Detect which cell encompasses the target text, then output its (x, y) center coordinate. 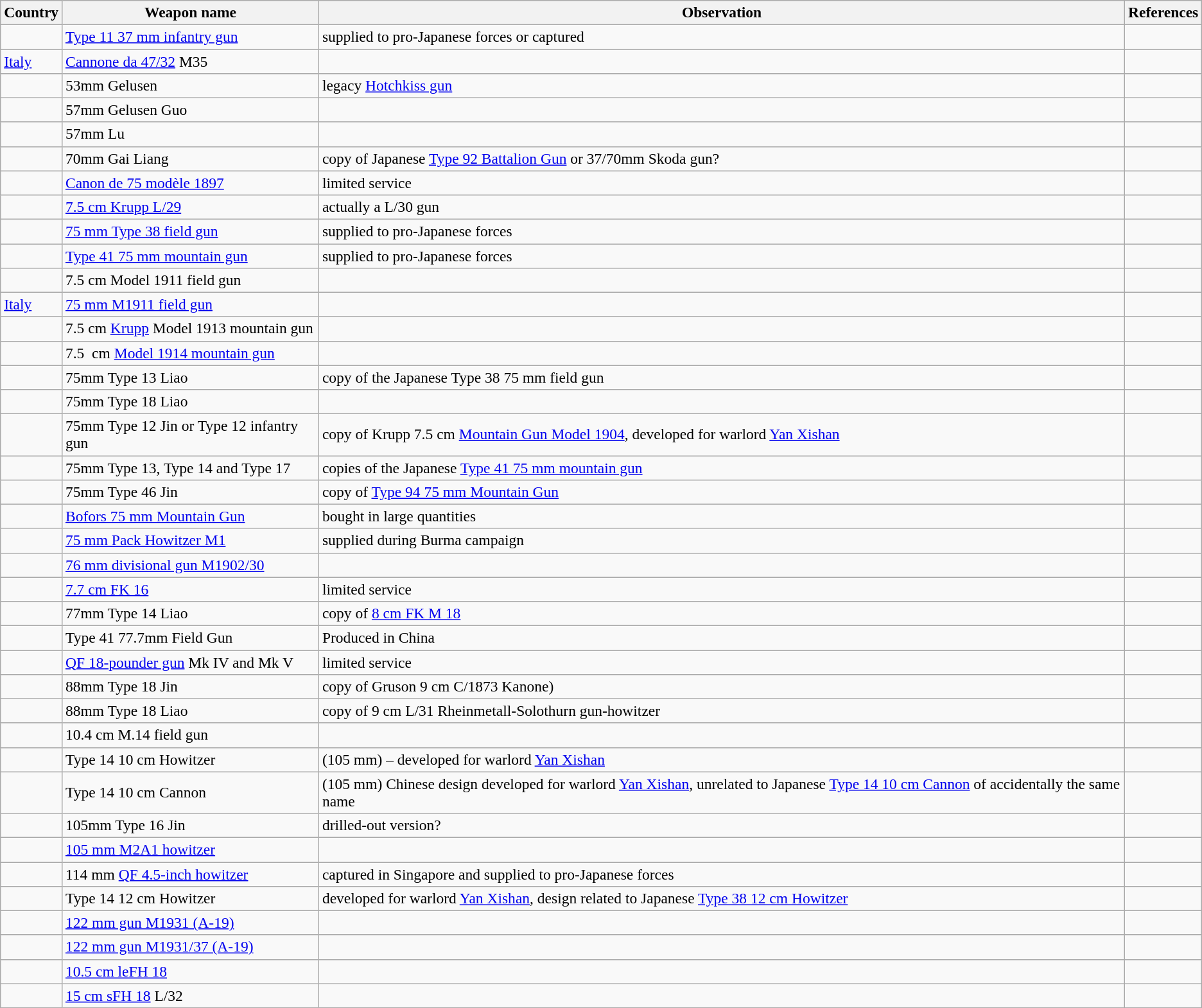
copy of Gruson 9 cm C/1873 Kanone) (722, 686)
7.7 cm FK 16 (191, 589)
Canon de 75 modèle 1897 (191, 183)
captured in Singapore and supplied to pro-Japanese forces (722, 874)
Type 14 12 cm Howitzer (191, 898)
copies of the Japanese Type 41 75 mm mountain gun (722, 467)
7.5 cm Krupp Model 1913 mountain gun (191, 329)
75mm Type 13 Liao (191, 378)
Observation (722, 12)
Country (31, 12)
57mm Lu (191, 134)
Type 11 37 mm infantry gun (191, 37)
7.5 cm Model 1914 mountain gun (191, 353)
copy of 9 cm L/31 Rheinmetall-Solothurn gun-howitzer (722, 711)
105mm Type 16 Jin (191, 825)
References (1163, 12)
114 mm QF 4.5-inch howitzer (191, 874)
75 mm Type 38 field gun (191, 231)
(105 mm) – developed for warlord Yan Xishan (722, 760)
bought in large quantities (722, 516)
copy of Type 94 75 mm Mountain Gun (722, 492)
75mm Type 46 Jin (191, 492)
copy of Krupp 7.5 cm Mountain Gun Model 1904, developed for warlord Yan Xishan (722, 434)
70mm Gai Liang (191, 159)
88mm Type 18 Jin (191, 686)
Weapon name (191, 12)
legacy Hotchkiss gun (722, 85)
10.4 cm M.14 field gun (191, 735)
10.5 cm leFH 18 (191, 971)
Type 14 10 cm Howitzer (191, 760)
15 cm sFH 18 L/32 (191, 996)
76 mm divisional gun M1902/30 (191, 565)
122 mm gun M1931/37 (A-19) (191, 947)
Type 14 10 cm Cannon (191, 792)
Produced in China (722, 638)
57mm Gelusen Guo (191, 110)
(105 mm) Chinese design developed for warlord Yan Xishan, unrelated to Japanese Type 14 10 cm Cannon of accidentally the same name (722, 792)
75 mm M1911 field gun (191, 304)
75mm Type 12 Jin or Type 12 infantry gun (191, 434)
supplied to pro-Japanese forces or captured (722, 37)
copy of the Japanese Type 38 75 mm field gun (722, 378)
75 mm Pack Howitzer M1 (191, 541)
drilled-out version? (722, 825)
copy of 8 cm FK M 18 (722, 613)
Bofors 75 mm Mountain Gun (191, 516)
developed for warlord Yan Xishan, design related to Japanese Type 38 12 cm Howitzer (722, 898)
actually a L/30 gun (722, 207)
7.5 cm Model 1911 field gun (191, 280)
QF 18-pounder gun Mk IV and Mk V (191, 662)
Type 41 75 mm mountain gun (191, 256)
Type 41 77.7mm Field Gun (191, 638)
53mm Gelusen (191, 85)
122 mm gun M1931 (A-19) (191, 923)
105 mm M2A1 howitzer (191, 849)
7.5 cm Krupp L/29 (191, 207)
77mm Type 14 Liao (191, 613)
88mm Type 18 Liao (191, 711)
75mm Type 13, Type 14 and Type 17 (191, 467)
Cannone da 47/32 M35 (191, 61)
supplied during Burma campaign (722, 541)
copy of Japanese Type 92 Battalion Gun or 37/70mm Skoda gun? (722, 159)
75mm Type 18 Liao (191, 401)
